Pinpoint the cell where the given text exists, returning its (x, y) midpoint coordinate. 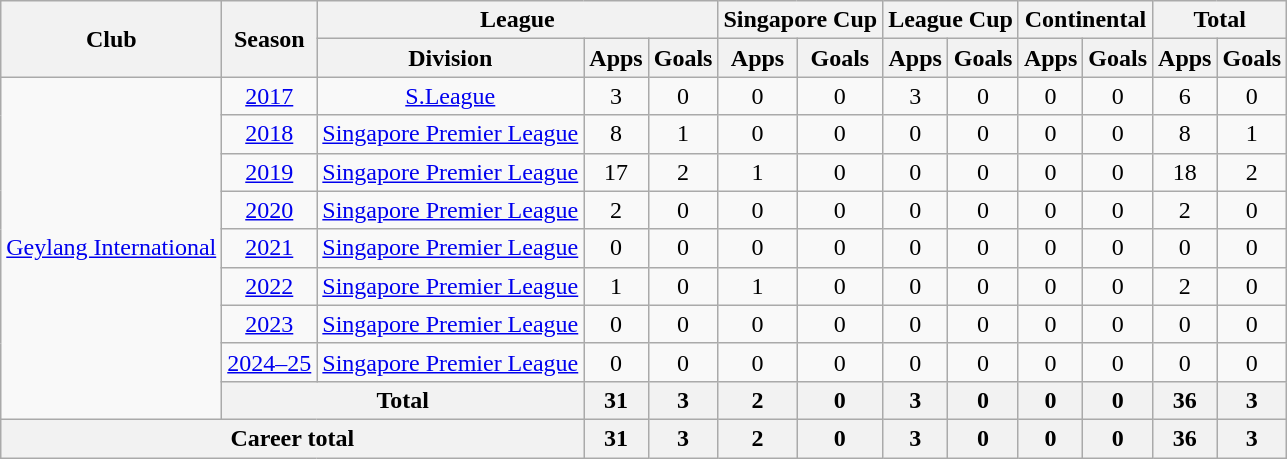
League Cup (951, 20)
Continental (1085, 20)
Career total (292, 438)
S.League (450, 96)
17 (616, 172)
2024–25 (270, 362)
18 (1185, 172)
Geylang International (112, 248)
League (518, 20)
6 (1185, 96)
2020 (270, 210)
2023 (270, 324)
Season (270, 39)
2019 (270, 172)
Division (450, 58)
Singapore Cup (800, 20)
2018 (270, 134)
2017 (270, 96)
2021 (270, 248)
2022 (270, 286)
Club (112, 39)
